Capture the cell that displays the provided text and extract its [x, y] central coordinate. 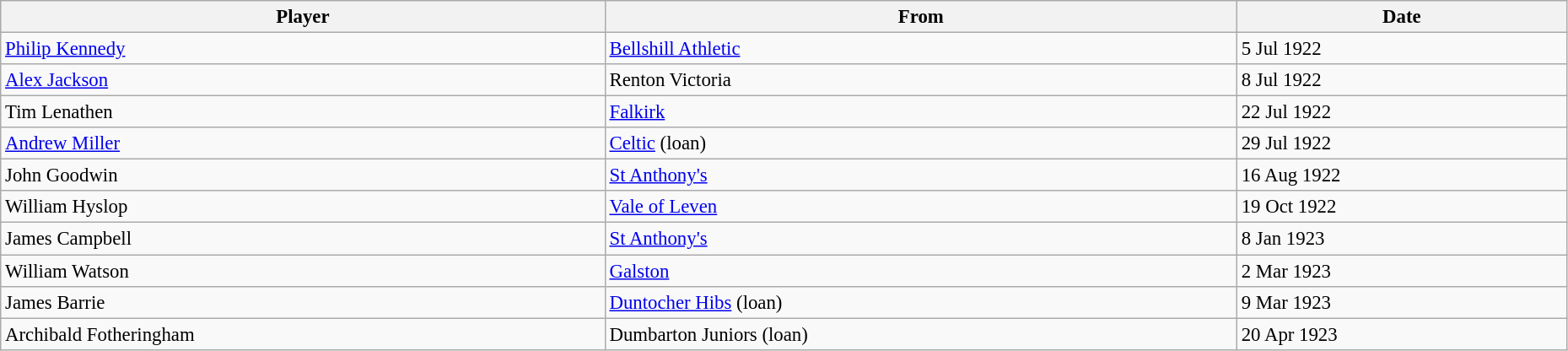
William Watson [303, 271]
22 Jul 1922 [1402, 112]
Galston [921, 271]
William Hyslop [303, 207]
Falkirk [921, 112]
Tim Lenathen [303, 112]
Celtic (loan) [921, 143]
16 Aug 1922 [1402, 175]
Andrew Miller [303, 143]
Date [1402, 17]
Alex Jackson [303, 80]
29 Jul 1922 [1402, 143]
John Goodwin [303, 175]
20 Apr 1923 [1402, 334]
Vale of Leven [921, 207]
From [921, 17]
9 Mar 1923 [1402, 302]
James Barrie [303, 302]
19 Oct 1922 [1402, 207]
James Campbell [303, 239]
Bellshill Athletic [921, 49]
8 Jul 1922 [1402, 80]
Philip Kennedy [303, 49]
2 Mar 1923 [1402, 271]
8 Jan 1923 [1402, 239]
Dumbarton Juniors (loan) [921, 334]
5 Jul 1922 [1402, 49]
Player [303, 17]
Duntocher Hibs (loan) [921, 302]
Renton Victoria [921, 80]
Archibald Fotheringham [303, 334]
